From the cell containing the given text, extract its center point as (X, Y) coordinate. 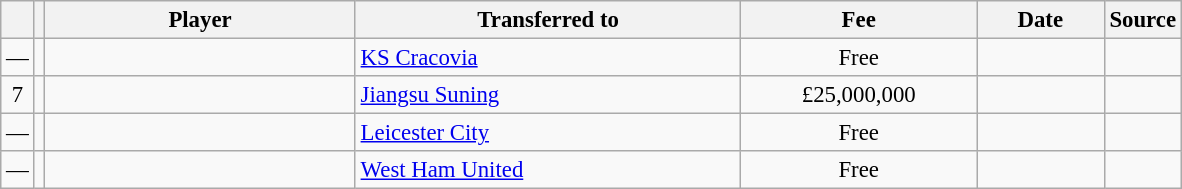
KS Cracovia (548, 58)
Player (200, 20)
Date (1040, 20)
Source (1142, 20)
West Ham United (548, 170)
Fee (859, 20)
7 (18, 95)
£25,000,000 (859, 95)
Leicester City (548, 133)
Transferred to (548, 20)
Jiangsu Suning (548, 95)
